Output the [x, y] coordinate of the center of the cell containing the given text.  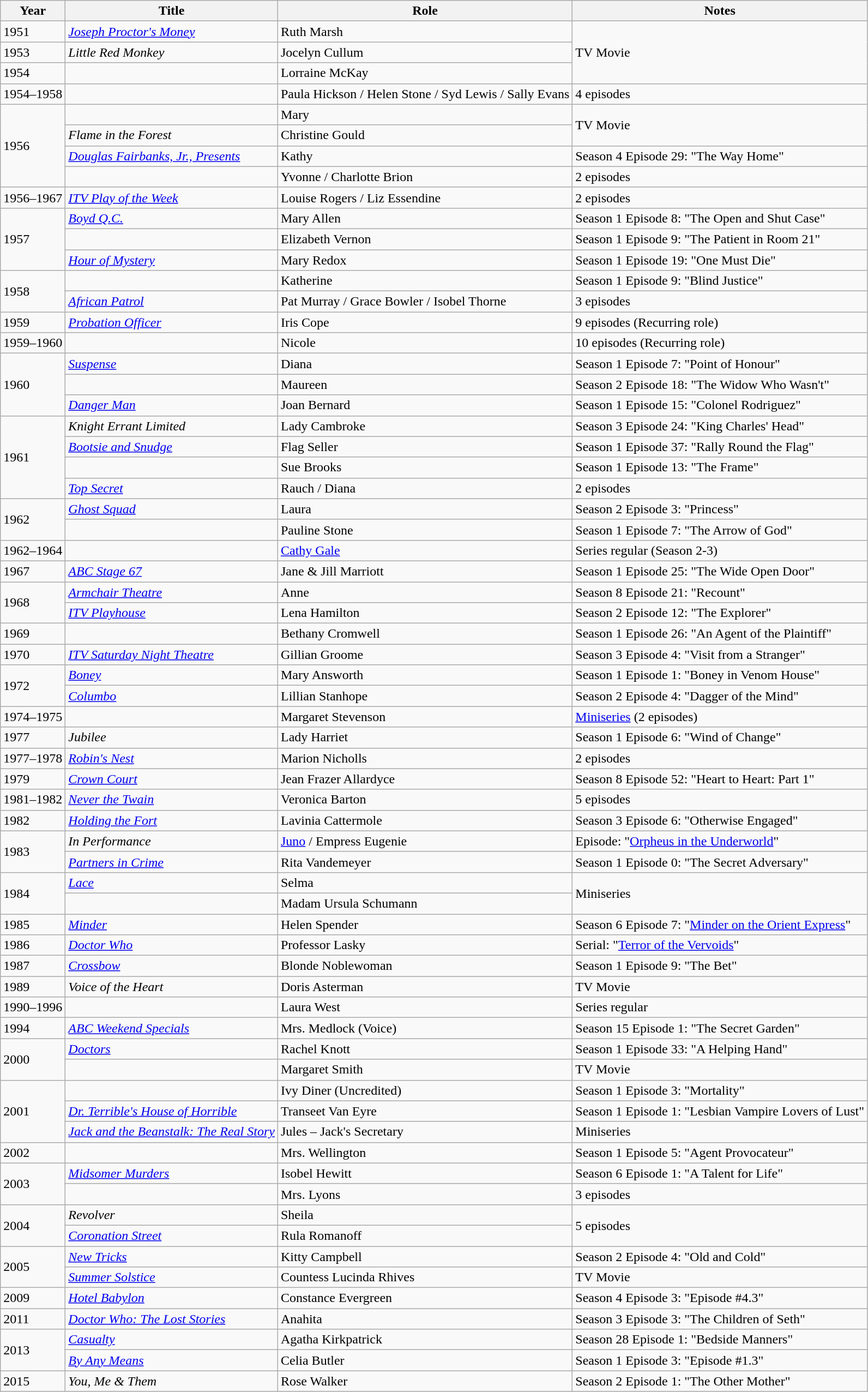
Partners in Crime [172, 862]
Midsomer Murders [172, 1173]
Madam Ursula Schumann [425, 903]
1951 [33, 32]
Mary Answorth [425, 675]
Season 1 Episode 9: "The Bet" [720, 966]
1958 [33, 291]
Agatha Kirkpatrick [425, 1340]
Hotel Babylon [172, 1298]
2002 [33, 1153]
Season 4 Episode 3: "Episode #4.3" [720, 1298]
Season 1 Episode 13: "The Frame" [720, 467]
Veronica Barton [425, 800]
Season 2 Episode 3: "Princess" [720, 509]
Miniseries (2 episodes) [720, 717]
ITV Playhouse [172, 613]
2015 [33, 1381]
Top Secret [172, 488]
Katherine [425, 281]
Rula Romanoff [425, 1235]
1972 [33, 686]
Lorraine McKay [425, 73]
10 episodes (Recurring role) [720, 343]
Season 15 Episode 1: "The Secret Garden" [720, 1028]
2009 [33, 1298]
Marion Nicholls [425, 758]
1968 [33, 602]
ABC Stage 67 [172, 571]
Rachel Knott [425, 1049]
1977 [33, 737]
Bethany Cromwell [425, 634]
Paula Hickson / Helen Stone / Syd Lewis / Sally Evans [425, 94]
4 episodes [720, 94]
Mary Allen [425, 218]
Episode: "Orpheus in the Underworld" [720, 841]
Yvonne / Charlotte Brion [425, 177]
Season 1 Episode 3: "Mortality" [720, 1090]
Season 1 Episode 25: "The Wide Open Door" [720, 571]
Lena Hamilton [425, 613]
Revolver [172, 1215]
Season 1 Episode 1: "Boney in Venom House" [720, 675]
Jane & Jill Marriott [425, 571]
Season 2 Episode 12: "The Explorer" [720, 613]
Rita Vandemeyer [425, 862]
1969 [33, 634]
Season 1 Episode 5: "Agent Provocateur" [720, 1153]
Louise Rogers / Liz Essendine [425, 197]
1985 [33, 925]
Casualty [172, 1340]
1984 [33, 893]
Probation Officer [172, 322]
1961 [33, 457]
Juno / Empress Eugenie [425, 841]
Pauline Stone [425, 530]
Boney [172, 675]
Doris Asterman [425, 987]
Lady Harriet [425, 737]
Anahita [425, 1319]
1974–1975 [33, 717]
1962 [33, 519]
1959–1960 [33, 343]
2001 [33, 1111]
Sue Brooks [425, 467]
Mary Redox [425, 260]
Diana [425, 364]
Lillian Stanhope [425, 696]
Cathy Gale [425, 550]
Helen Spender [425, 925]
Season 1 Episode 8: "The Open and Shut Case" [720, 218]
Season 3 Episode 24: "King Charles' Head" [720, 426]
Suspense [172, 364]
1979 [33, 779]
1982 [33, 820]
Lady Cambroke [425, 426]
Season 1 Episode 7: "The Arrow of God" [720, 530]
Coronation Street [172, 1235]
Season 6 Episode 7: "Minder on the Orient Express" [720, 925]
Constance Evergreen [425, 1298]
Season 3 Episode 6: "Otherwise Engaged" [720, 820]
2000 [33, 1059]
Series regular (Season 2-3) [720, 550]
By Any Means [172, 1360]
1986 [33, 945]
In Performance [172, 841]
Doctors [172, 1049]
1953 [33, 52]
1962–1964 [33, 550]
Season 3 Episode 3: "The Children of Seth" [720, 1319]
Mrs. Lyons [425, 1194]
Serial: "Terror of the Vervoids" [720, 945]
1987 [33, 966]
Role [425, 11]
Season 6 Episode 1: "A Talent for Life" [720, 1173]
Title [172, 11]
1960 [33, 385]
2011 [33, 1319]
Ghost Squad [172, 509]
Jules – Jack's Secretary [425, 1132]
1967 [33, 571]
Voice of the Heart [172, 987]
Season 1 Episode 7: "Point of Honour" [720, 364]
1994 [33, 1028]
ITV Saturday Night Theatre [172, 655]
Isobel Hewitt [425, 1173]
Season 28 Episode 1: "Bedside Manners" [720, 1340]
2013 [33, 1350]
Lavinia Cattermole [425, 820]
1959 [33, 322]
1981–1982 [33, 800]
Columbo [172, 696]
Selma [425, 883]
Douglas Fairbanks, Jr., Presents [172, 156]
Hour of Mystery [172, 260]
1977–1978 [33, 758]
Season 1 Episode 3: "Episode #1.3" [720, 1360]
Season 1 Episode 19: "One Must Die" [720, 260]
1954 [33, 73]
2003 [33, 1184]
Season 3 Episode 4: "Visit from a Stranger" [720, 655]
Season 1 Episode 15: "Colonel Rodriguez" [720, 405]
Season 8 Episode 52: "Heart to Heart: Part 1" [720, 779]
Crossbow [172, 966]
1970 [33, 655]
Countess Lucinda Rhives [425, 1277]
Jubilee [172, 737]
African Patrol [172, 302]
Holding the Fort [172, 820]
Season 2 Episode 1: "The Other Mother" [720, 1381]
Season 8 Episode 21: "Recount" [720, 592]
You, Me & Them [172, 1381]
1983 [33, 851]
Season 1 Episode 6: "Wind of Change" [720, 737]
Doctor Who [172, 945]
Jocelyn Cullum [425, 52]
Mrs. Medlock (Voice) [425, 1028]
Season 1 Episode 37: "Rally Round the Flag" [720, 447]
Ivy Diner (Uncredited) [425, 1090]
Joan Bernard [425, 405]
Season 2 Episode 18: "The Widow Who Wasn't" [720, 385]
1990–1996 [33, 1007]
2004 [33, 1225]
Jean Frazer Allardyce [425, 779]
Kathy [425, 156]
Season 1 Episode 0: "The Secret Adversary" [720, 862]
Never the Twain [172, 800]
Series regular [720, 1007]
Pat Murray / Grace Bowler / Isobel Thorne [425, 302]
Rose Walker [425, 1381]
Professor Lasky [425, 945]
Kitty Campbell [425, 1256]
Flame in the Forest [172, 135]
Joseph Proctor's Money [172, 32]
Season 1 Episode 26: "An Agent of the Plaintiff" [720, 634]
Laura West [425, 1007]
Elizabeth Vernon [425, 239]
Season 1 Episode 9: "Blind Justice" [720, 281]
Nicole [425, 343]
New Tricks [172, 1256]
Armchair Theatre [172, 592]
Anne [425, 592]
1954–1958 [33, 94]
Notes [720, 11]
Blonde Noblewoman [425, 966]
9 episodes (Recurring role) [720, 322]
Season 1 Episode 9: "The Patient in Room 21" [720, 239]
Gillian Groome [425, 655]
Ruth Marsh [425, 32]
Bootsie and Snudge [172, 447]
Lace [172, 883]
Mary [425, 115]
Margaret Smith [425, 1070]
Flag Seller [425, 447]
Doctor Who: The Lost Stories [172, 1319]
Summer Solstice [172, 1277]
Iris Cope [425, 322]
Little Red Monkey [172, 52]
Christine Gould [425, 135]
Season 4 Episode 29: "The Way Home" [720, 156]
Jack and the Beanstalk: The Real Story [172, 1132]
Celia Butler [425, 1360]
Season 1 Episode 1: "Lesbian Vampire Lovers of Lust" [720, 1111]
Knight Errant Limited [172, 426]
Transeet Van Eyre [425, 1111]
ITV Play of the Week [172, 197]
Rauch / Diana [425, 488]
Season 1 Episode 33: "A Helping Hand" [720, 1049]
Laura [425, 509]
Maureen [425, 385]
1957 [33, 239]
1989 [33, 987]
Minder [172, 925]
Danger Man [172, 405]
Season 2 Episode 4: "Dagger of the Mind" [720, 696]
ABC Weekend Specials [172, 1028]
Crown Court [172, 779]
Margaret Stevenson [425, 717]
Robin's Nest [172, 758]
Dr. Terrible's House of Horrible [172, 1111]
Sheila [425, 1215]
2005 [33, 1267]
Boyd Q.C. [172, 218]
Year [33, 11]
1956 [33, 146]
1956–1967 [33, 197]
Season 2 Episode 4: "Old and Cold" [720, 1256]
Mrs. Wellington [425, 1153]
